Return [x, y] of the center of cell containing provided text 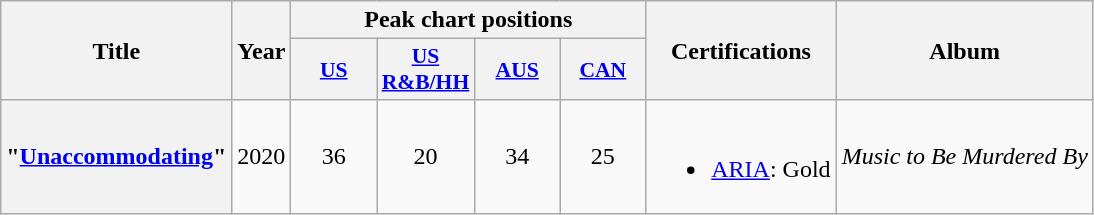
2020 [262, 156]
Music to Be Murdered By [964, 156]
36 [334, 156]
Certifications [741, 50]
Year [262, 50]
CAN [603, 70]
"Unaccommodating" [116, 156]
Title [116, 50]
ARIA: Gold [741, 156]
34 [517, 156]
25 [603, 156]
Peak chart positions [468, 20]
Album [964, 50]
USR&B/HH [426, 70]
US [334, 70]
20 [426, 156]
AUS [517, 70]
